For the text-containing cell, return its midpoint in (x, y) coordinate format. 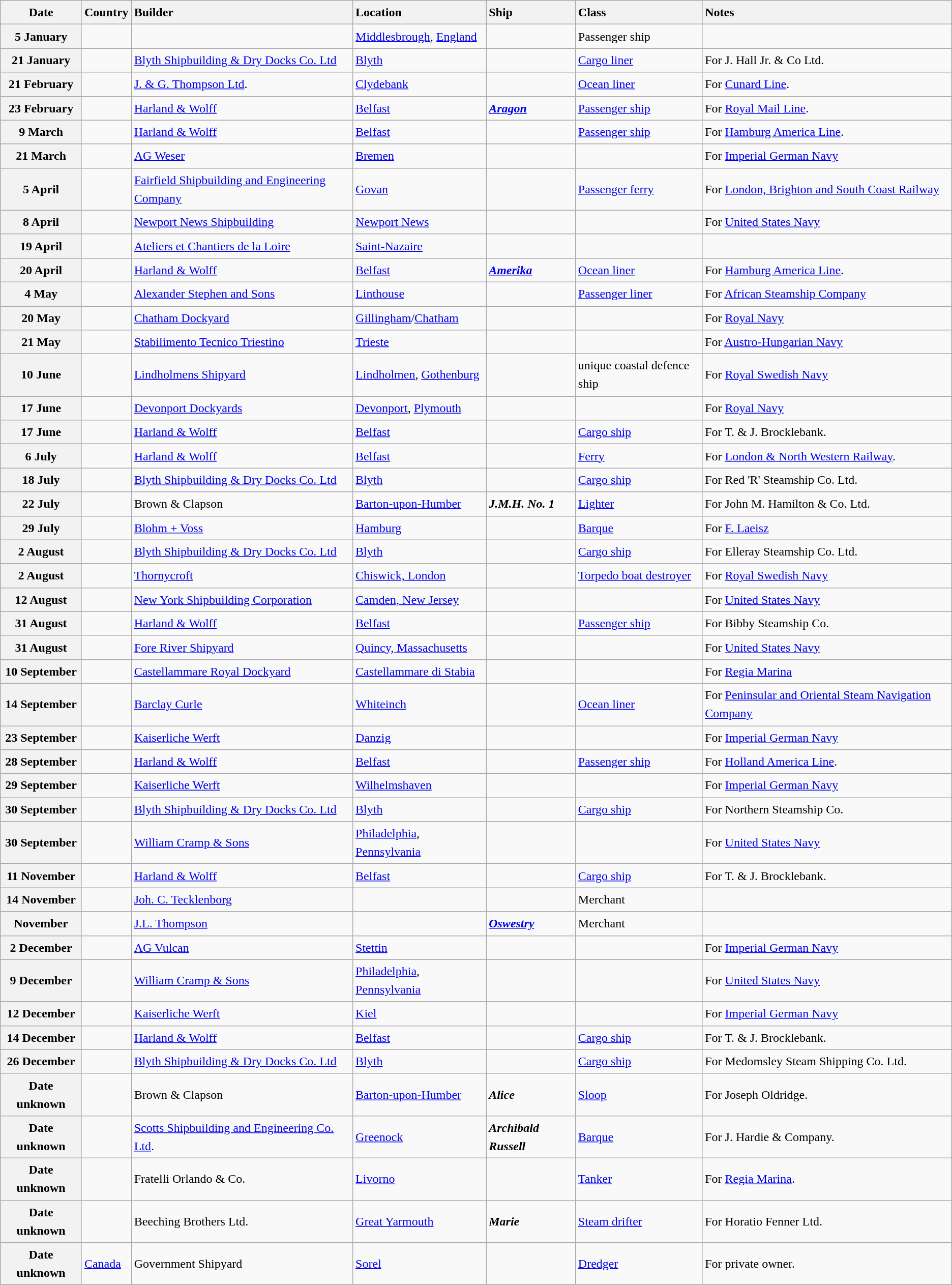
Cargo liner (639, 60)
21 February (41, 84)
Stabilimento Tecnico Triestino (242, 342)
For Regia Marina. (827, 1179)
Danzig (420, 738)
AG Weser (242, 156)
Barclay Curle (242, 704)
For private owner. (827, 1264)
Government Shipyard (242, 1264)
Kiel (420, 1013)
J.M.H. No. 1 (531, 504)
9 March (41, 132)
Ferry (639, 456)
Fratelli Orlando & Co. (242, 1179)
Devonport Dockyards (242, 408)
22 July (41, 504)
For African Steamship Company (827, 294)
Alexander Stephen and Sons (242, 294)
12 August (41, 599)
Alice (531, 1095)
Ateliers et Chantiers de la Loire (242, 246)
21 January (41, 60)
Sloop (639, 1095)
6 July (41, 456)
29 July (41, 528)
Blohm + Voss (242, 528)
For John M. Hamilton & Co. Ltd. (827, 504)
Newport News Shipbuilding (242, 222)
Clydebank (420, 84)
21 May (41, 342)
For Holland America Line. (827, 762)
J. & G. Thompson Ltd. (242, 84)
14 December (41, 1038)
Passenger liner (639, 294)
Steam drifter (639, 1222)
AG Vulcan (242, 947)
5 April (41, 189)
Greenock (420, 1136)
Country (106, 12)
Fore River Shipyard (242, 647)
Saint-Nazaire (420, 246)
Sorel (420, 1264)
2 December (41, 947)
Stettin (420, 947)
Canada (106, 1264)
For Cunard Line. (827, 84)
Wilhelmshaven (420, 785)
Fairfield Shipbuilding and Engineering Company (242, 189)
New York Shipbuilding Corporation (242, 599)
Ship (531, 12)
Dredger (639, 1264)
unique coastal defence ship (639, 375)
9 December (41, 981)
Camden, New Jersey (420, 599)
Linthouse (420, 294)
Govan (420, 189)
Torpedo boat destroyer (639, 576)
5 January (41, 37)
Castellammare Royal Dockyard (242, 671)
For London & North Western Railway. (827, 456)
Date (41, 12)
10 June (41, 375)
For Bibby Steamship Co. (827, 624)
November (41, 924)
4 May (41, 294)
Builder (242, 12)
Middlesbrough, England (420, 37)
For Joseph Oldridge. (827, 1095)
Quincy, Massachusetts (420, 647)
19 April (41, 246)
Amerika (531, 270)
14 September (41, 704)
26 December (41, 1061)
Lindholmen, Gothenburg (420, 375)
18 July (41, 480)
For Royal Mail Line. (827, 108)
Chatham Dockyard (242, 318)
14 November (41, 899)
Lindholmens Shipyard (242, 375)
Joh. C. Tecklenborg (242, 899)
12 December (41, 1013)
For Peninsular and Oriental Steam Navigation Company (827, 704)
Great Yarmouth (420, 1222)
11 November (41, 876)
Beeching Brothers Ltd. (242, 1222)
Bremen (420, 156)
For London, Brighton and South Coast Railway (827, 189)
20 April (41, 270)
29 September (41, 785)
23 February (41, 108)
Hamburg (420, 528)
Marie (531, 1222)
For F. Laeisz (827, 528)
Scotts Shipbuilding and Engineering Co. Ltd. (242, 1136)
Passenger ferry (639, 189)
Gillingham/Chatham (420, 318)
Aragon (531, 108)
Trieste (420, 342)
23 September (41, 738)
For J. Hardie & Company. (827, 1136)
For Regia Marina (827, 671)
Livorno (420, 1179)
Archibald Russell (531, 1136)
Location (420, 12)
For J. Hall Jr. & Co Ltd. (827, 60)
For Horatio Fenner Ltd. (827, 1222)
Newport News (420, 222)
28 September (41, 762)
Whiteinch (420, 704)
21 March (41, 156)
Class (639, 12)
Devonport, Plymouth (420, 408)
Thornycroft (242, 576)
Tanker (639, 1179)
10 September (41, 671)
Lighter (639, 504)
For Red 'R' Steamship Co. Ltd. (827, 480)
For Northern Steamship Co. (827, 810)
For Austro-Hungarian Navy (827, 342)
Castellammare di Stabia (420, 671)
Oswestry (531, 924)
20 May (41, 318)
For Medomsley Steam Shipping Co. Ltd. (827, 1061)
For Elleray Steamship Co. Ltd. (827, 551)
Chiswick, London (420, 576)
8 April (41, 222)
J.L. Thompson (242, 924)
Notes (827, 12)
